Output the [x, y] coordinate of the center of the cell containing the given text.  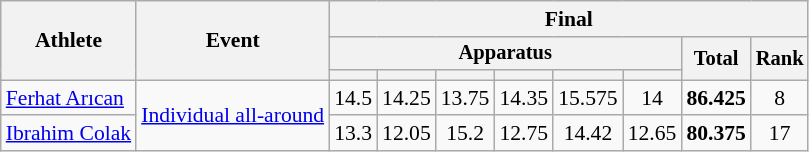
86.425 [716, 98]
8 [780, 98]
Ibrahim Colak [68, 134]
Individual all-around [232, 116]
12.75 [524, 134]
15.2 [466, 134]
80.375 [716, 134]
15.575 [588, 98]
14 [652, 98]
Event [232, 40]
17 [780, 134]
14.5 [353, 98]
12.65 [652, 134]
Rank [780, 58]
Apparatus [505, 54]
14.42 [588, 134]
14.25 [406, 98]
12.05 [406, 134]
14.35 [524, 98]
Athlete [68, 40]
13.75 [466, 98]
Total [716, 58]
13.3 [353, 134]
Ferhat Arıcan [68, 98]
Final [568, 19]
